Scan for the cell matching the given text and deliver its (X, Y) coordinate at center. 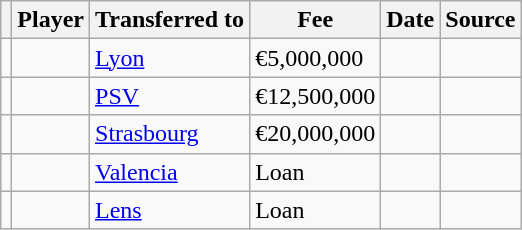
Strasbourg (170, 134)
Player (51, 20)
Lyon (170, 58)
€20,000,000 (316, 134)
€5,000,000 (316, 58)
€12,500,000 (316, 96)
Valencia (170, 172)
PSV (170, 96)
Lens (170, 210)
Date (410, 20)
Transferred to (170, 20)
Source (480, 20)
Fee (316, 20)
